Pinpoint the cell where the given text exists, returning its [x, y] midpoint coordinate. 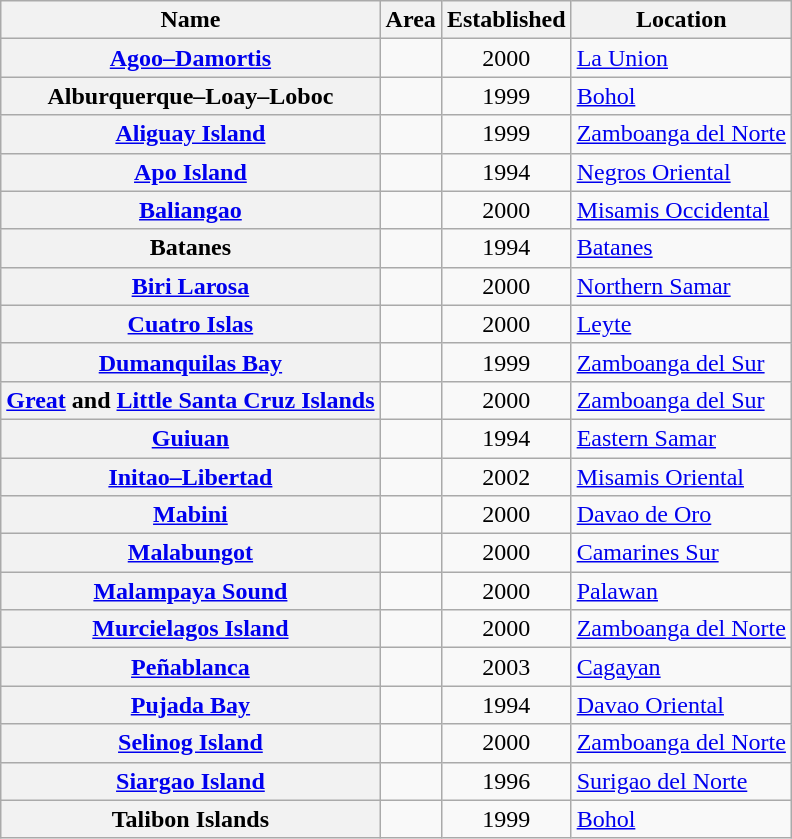
Dumanquilas Bay [190, 362]
1996 [506, 781]
Selinog Island [190, 743]
Great and Little Santa Cruz Islands [190, 400]
Siargao Island [190, 781]
Peñablanca [190, 667]
Murcielagos Island [190, 629]
Guiuan [190, 438]
Malabungot [190, 553]
Initao–Libertad [190, 477]
2002 [506, 477]
Leyte [681, 324]
Talibon Islands [190, 819]
Biri Larosa [190, 286]
2003 [506, 667]
Northern Samar [681, 286]
Baliangao [190, 210]
Aliguay Island [190, 134]
Pujada Bay [190, 705]
Surigao del Norte [681, 781]
Apo Island [190, 172]
Name [190, 20]
Palawan [681, 591]
Alburquerque–Loay–Loboc [190, 96]
Davao Oriental [681, 705]
Malampaya Sound [190, 591]
La Union [681, 58]
Agoo–Damortis [190, 58]
Mabini [190, 515]
Cagayan [681, 667]
Cuatro Islas [190, 324]
Location [681, 20]
Negros Oriental [681, 172]
Established [506, 20]
Misamis Oriental [681, 477]
Area [410, 20]
Davao de Oro [681, 515]
Camarines Sur [681, 553]
Eastern Samar [681, 438]
Misamis Occidental [681, 210]
